Pinpoint the cell where the given text exists, returning its [X, Y] midpoint coordinate. 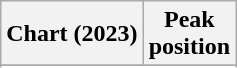
Peakposition [189, 34]
Chart (2023) [72, 34]
